Capture the cell that displays the provided text and extract its [x, y] central coordinate. 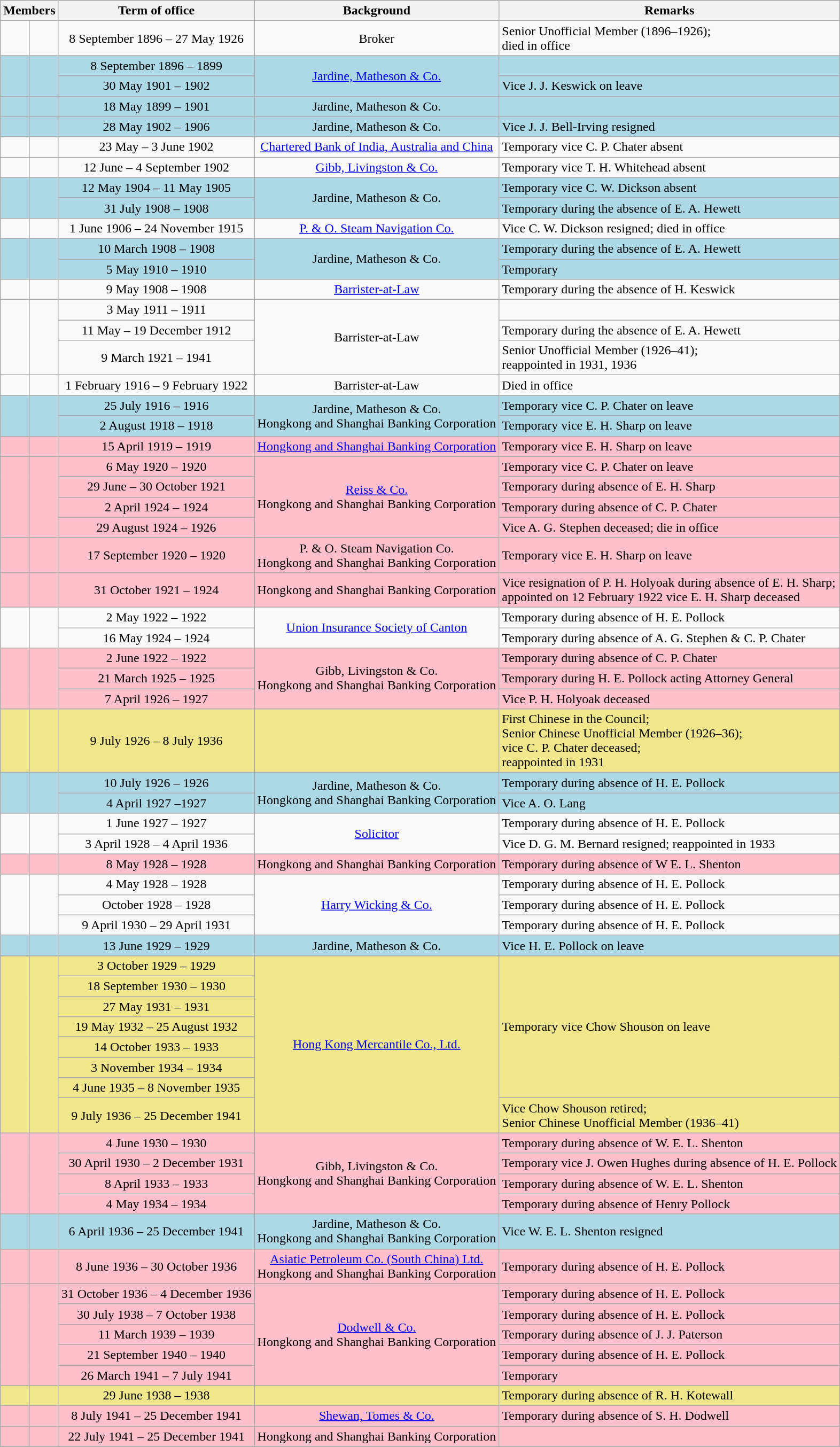
Temporary during absence of J. J. Paterson [670, 1334]
Temporary during absence of E. H. Sharp [670, 487]
3 April 1928 – 4 April 1936 [156, 844]
Asiatic Petroleum Co. (South China) Ltd.Hongkong and Shanghai Banking Corporation [377, 1266]
2 May 1922 – 1922 [156, 617]
28 May 1902 – 1906 [156, 127]
6 April 1936 – 25 December 1941 [156, 1231]
4 May 1928 – 1928 [156, 884]
5 May 1910 – 1910 [156, 269]
4 June 1930 – 1930 [156, 1143]
4 May 1934 – 1934 [156, 1204]
Vice Chow Shouson retired; Senior Chinese Unofficial Member (1936–41) [670, 1116]
1 June 1906 – 24 November 1915 [156, 228]
Vice H. E. Pollock on leave [670, 945]
7 April 1926 – 1927 [156, 699]
Vice C. W. Dickson resigned; died in office [670, 228]
10 July 1926 – 1926 [156, 783]
22 July 1941 – 25 December 1941 [156, 1436]
Shewan, Tomes & Co. [377, 1416]
4 April 1927 –1927 [156, 803]
15 April 1919 – 1919 [156, 446]
31 July 1908 – 1908 [156, 208]
8 May 1928 – 1928 [156, 864]
Temporary vice C. W. Dickson absent [670, 188]
Temporary vice Chow Shouson on leave [670, 1026]
Temporary vice T. H. Whitehead absent [670, 167]
Broker [377, 38]
4 June 1935 – 8 November 1935 [156, 1088]
Temporary vice C. P. Chater absent [670, 147]
P. & O. Steam Navigation Co. [377, 228]
8 June 1936 – 30 October 1936 [156, 1266]
Temporary during absence of S. H. Dodwell [670, 1416]
Remarks [670, 11]
Gibb, Livingston & Co. [377, 167]
21 September 1940 – 1940 [156, 1355]
Vice J. J. Keswick on leave [670, 86]
Temporary during H. E. Pollock acting Attorney General [670, 679]
Senior Unofficial Member (1926–41); reappointed in 1931, 1936 [670, 358]
29 June 1938 – 1938 [156, 1396]
9 April 1930 – 29 April 1931 [156, 925]
Members [29, 11]
31 October 1921 – 1924 [156, 590]
Temporary during absence of A. G. Stephen & C. P. Chater [670, 637]
Vice resignation of P. H. Holyoak during absence of E. H. Sharp; appointed on 12 February 1922 vice E. H. Sharp deceased [670, 590]
Union Insurance Society of Canton [377, 627]
Temporary during absence of R. H. Kotewall [670, 1396]
9 March 1921 – 1941 [156, 358]
Solicitor [377, 834]
P. & O. Steam Navigation Co.Hongkong and Shanghai Banking Corporation [377, 555]
Hong Kong Mercantile Co., Ltd. [377, 1044]
Temporary during the absence of H. Keswick [670, 290]
October 1928 – 1928 [156, 905]
3 November 1934 – 1934 [156, 1068]
Dodwell & Co.Hongkong and Shanghai Banking Corporation [377, 1334]
18 September 1930 – 1930 [156, 986]
Temporary vice J. Owen Hughes during absence of H. E. Pollock [670, 1163]
16 May 1924 – 1924 [156, 637]
8 April 1933 – 1933 [156, 1184]
13 June 1929 – 1929 [156, 945]
30 April 1930 – 2 December 1931 [156, 1163]
30 May 1901 – 1902 [156, 86]
29 August 1924 – 1926 [156, 527]
14 October 1933 – 1933 [156, 1047]
9 July 1936 – 25 December 1941 [156, 1116]
Died in office [670, 385]
18 May 1899 – 1901 [156, 106]
3 May 1911 – 1911 [156, 310]
9 July 1926 – 8 July 1936 [156, 741]
Vice P. H. Holyoak deceased [670, 699]
8 July 1941 – 25 December 1941 [156, 1416]
26 March 1941 – 7 July 1941 [156, 1375]
12 June – 4 September 1902 [156, 167]
25 July 1916 – 1916 [156, 406]
10 March 1908 – 1908 [156, 248]
11 May – 19 December 1912 [156, 330]
19 May 1932 – 25 August 1932 [156, 1027]
30 July 1938 – 7 October 1938 [156, 1314]
2 June 1922 – 1922 [156, 658]
1 February 1916 – 9 February 1922 [156, 385]
Senior Unofficial Member (1896–1926);died in office [670, 38]
First Chinese in the Council;Senior Chinese Unofficial Member (1926–36); vice C. P. Chater deceased; reappointed in 1931 [670, 741]
Vice A. G. Stephen deceased; die in office [670, 527]
9 May 1908 – 1908 [156, 290]
2 April 1924 – 1924 [156, 507]
Reiss & Co.Hongkong and Shanghai Banking Corporation [377, 497]
31 October 1936 – 4 December 1936 [156, 1294]
2 August 1918 – 1918 [156, 426]
17 September 1920 – 1920 [156, 555]
Temporary during absence of W E. L. Shenton [670, 864]
Vice W. E. L. Shenton resigned [670, 1231]
Vice D. G. M. Bernard resigned; reappointed in 1933 [670, 844]
Term of office [156, 11]
12 May 1904 – 11 May 1905 [156, 188]
11 March 1939 – 1939 [156, 1334]
Vice A. O. Lang [670, 803]
27 May 1931 – 1931 [156, 1006]
1 June 1927 – 1927 [156, 823]
Temporary during absence of Henry Pollock [670, 1204]
23 May – 3 June 1902 [156, 147]
Chartered Bank of India, Australia and China [377, 147]
29 June – 30 October 1921 [156, 487]
8 September 1896 – 27 May 1926 [156, 38]
Vice J. J. Bell-Irving resigned [670, 127]
8 September 1896 – 1899 [156, 66]
6 May 1920 – 1920 [156, 466]
Harry Wicking & Co. [377, 905]
Background [377, 11]
3 October 1929 – 1929 [156, 966]
21 March 1925 – 1925 [156, 679]
